Output the (x, y) coordinate of the center of the cell containing the given text.  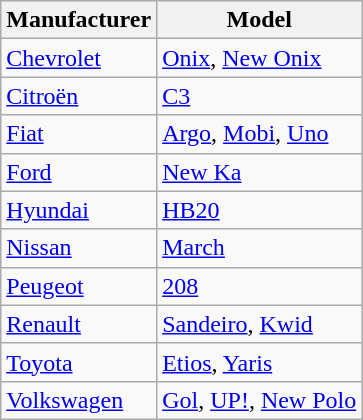
Volkswagen (79, 400)
Citroën (79, 96)
Peugeot (79, 286)
Fiat (79, 134)
HB20 (260, 210)
Sandeiro, Kwid (260, 324)
New Ka (260, 172)
Ford (79, 172)
Chevrolet (79, 58)
Onix, New Onix (260, 58)
Renault (79, 324)
Gol, UP!, New Polo (260, 400)
Nissan (79, 248)
Argo, Mobi, Uno (260, 134)
Toyota (79, 362)
Hyundai (79, 210)
Model (260, 20)
Etios, Yaris (260, 362)
208 (260, 286)
C3 (260, 96)
Manufacturer (79, 20)
March (260, 248)
